Output the [x, y] coordinate of the center of the cell containing the given text.  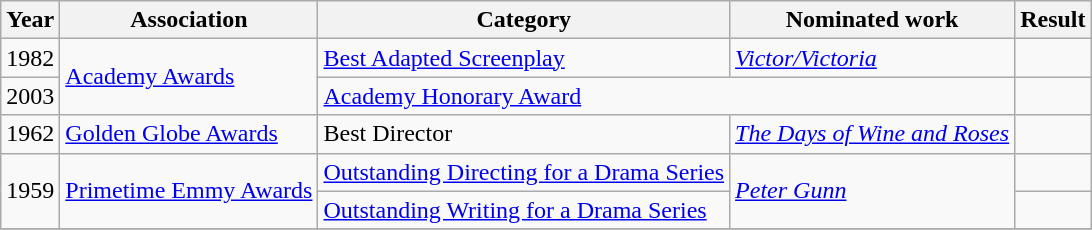
Category [524, 20]
1959 [30, 191]
Year [30, 20]
Golden Globe Awards [189, 134]
Peter Gunn [872, 191]
Victor/Victoria [872, 58]
Outstanding Directing for a Drama Series [524, 172]
Result [1053, 20]
Primetime Emmy Awards [189, 191]
Association [189, 20]
Best Adapted Screenplay [524, 58]
Academy Awards [189, 77]
Academy Honorary Award [666, 96]
Outstanding Writing for a Drama Series [524, 210]
1982 [30, 58]
2003 [30, 96]
The Days of Wine and Roses [872, 134]
Nominated work [872, 20]
1962 [30, 134]
Best Director [524, 134]
